Detect which cell encompasses the target text, then output its [x, y] center coordinate. 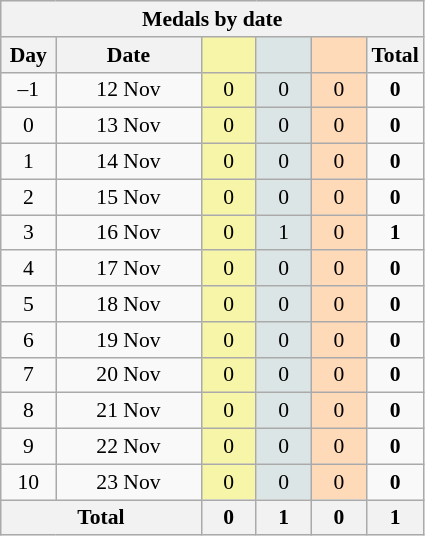
10 [28, 482]
16 Nov [128, 233]
3 [28, 233]
22 Nov [128, 447]
6 [28, 340]
Day [28, 55]
7 [28, 375]
15 Nov [128, 197]
19 Nov [128, 340]
12 Nov [128, 90]
9 [28, 447]
4 [28, 269]
–1 [28, 90]
20 Nov [128, 375]
21 Nov [128, 411]
2 [28, 197]
18 Nov [128, 304]
23 Nov [128, 482]
17 Nov [128, 269]
5 [28, 304]
Medals by date [212, 19]
8 [28, 411]
13 Nov [128, 126]
Date [128, 55]
14 Nov [128, 162]
